Pinpoint the cell where the given text exists, returning its (X, Y) midpoint coordinate. 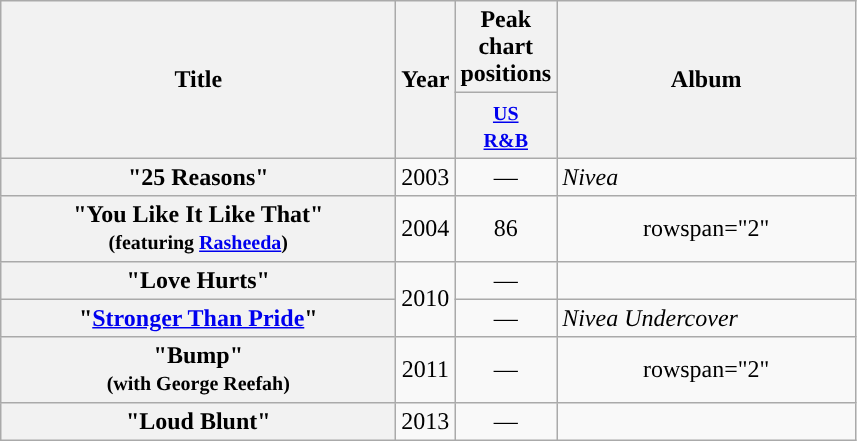
Nivea (706, 177)
Peak chart positions (506, 47)
"Bump" (with George Reefah) (198, 370)
"Stronger Than Pride" (198, 318)
"Loud Blunt" (198, 421)
"Love Hurts" (198, 280)
Title (198, 80)
USR&B (506, 126)
2011 (426, 370)
"25 Reasons" (198, 177)
2010 (426, 299)
2004 (426, 228)
Year (426, 80)
"You Like It Like That" (featuring Rasheeda) (198, 228)
Nivea Undercover (706, 318)
Album (706, 80)
2013 (426, 421)
86 (506, 228)
2003 (426, 177)
